Identify which cell holds the provided text, then report its (x, y) central coordinate. 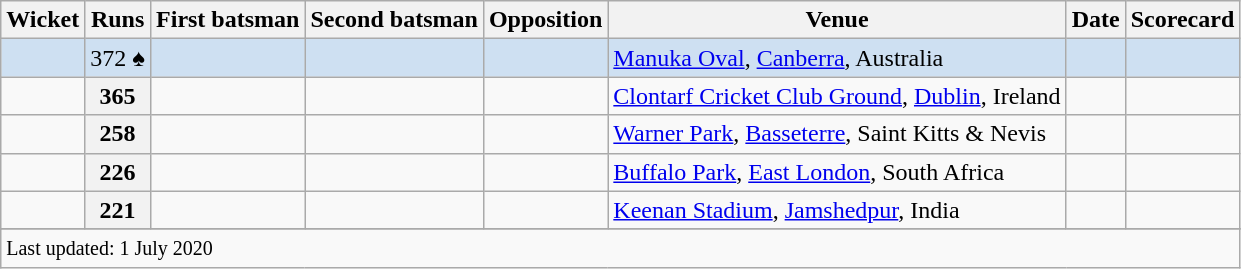
Date (1096, 20)
Buffalo Park, East London, South Africa (837, 172)
Opposition (545, 20)
Scorecard (1182, 20)
Second batsman (394, 20)
372 ♠ (118, 58)
Warner Park, Basseterre, Saint Kitts & Nevis (837, 134)
Last updated: 1 July 2020 (620, 248)
Manuka Oval, Canberra, Australia (837, 58)
Keenan Stadium, Jamshedpur, India (837, 210)
258 (118, 134)
Wicket (43, 20)
First batsman (228, 20)
Venue (837, 20)
Runs (118, 20)
365 (118, 96)
221 (118, 210)
226 (118, 172)
Clontarf Cricket Club Ground, Dublin, Ireland (837, 96)
